From the cell containing the given text, extract its center point as (X, Y) coordinate. 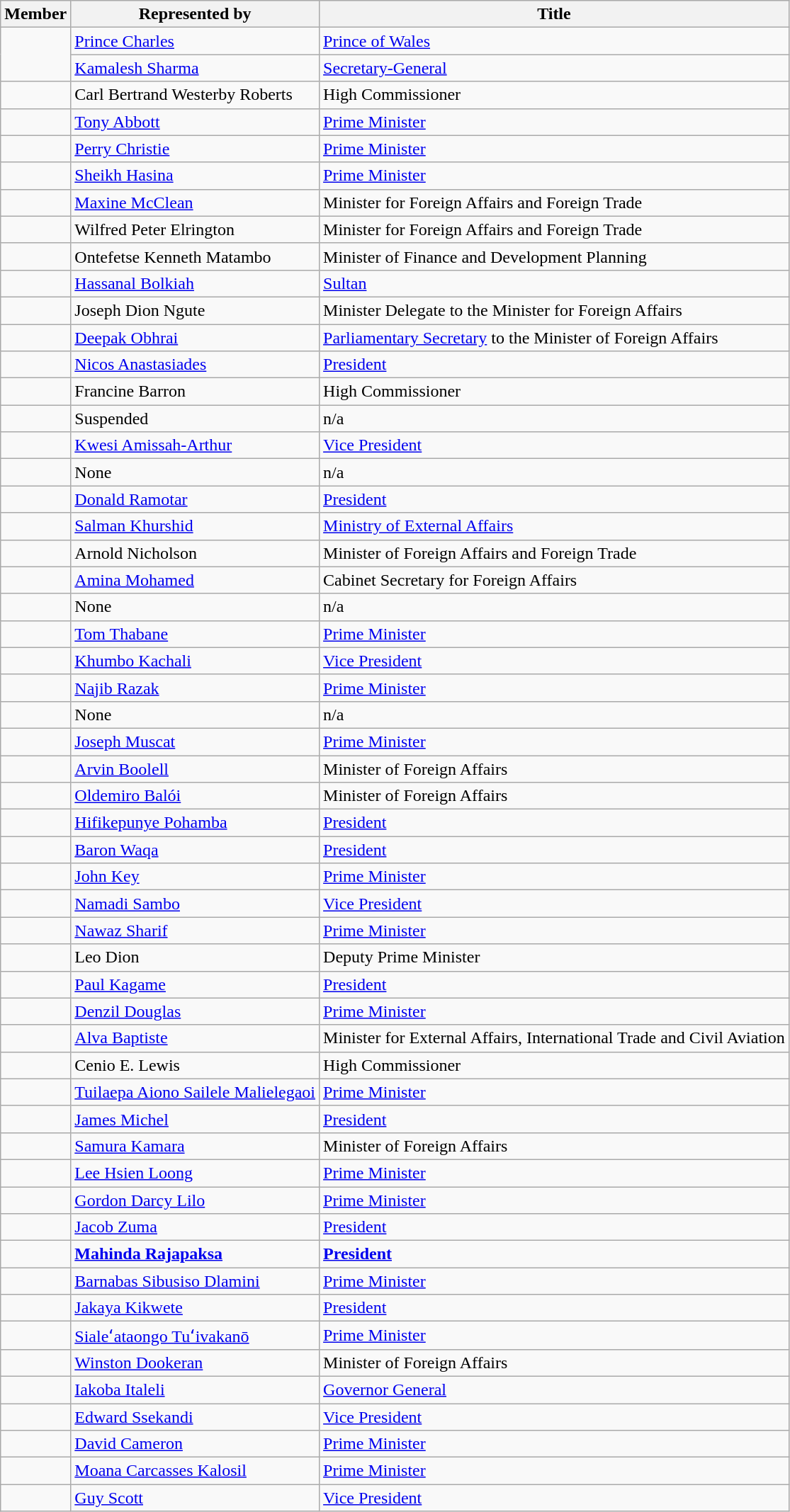
Maxine McClean (196, 203)
Baron Waqa (196, 850)
Arvin Boolell (196, 768)
Iakoba Italeli (196, 1389)
Suspended (196, 419)
Hifikepunye Pohamba (196, 823)
Sultan (554, 283)
Hassanal Bolkiah (196, 283)
Minister of Finance and Development Planning (554, 256)
Salman Khurshid (196, 526)
Arnold Nicholson (196, 553)
Barnabas Sibusiso Dlamini (196, 1281)
Prince Charles (196, 41)
Winston Dookeran (196, 1363)
Nawaz Sharif (196, 931)
Sheikh Hasina (196, 176)
Minister of Foreign Affairs and Foreign Trade (554, 553)
Amina Mohamed (196, 580)
Parliamentary Secretary to the Minister of Foreign Affairs (554, 338)
Cabinet Secretary for Foreign Affairs (554, 580)
Jakaya Kikwete (196, 1308)
Secretary-General (554, 68)
Gordon Darcy Lilo (196, 1200)
Moana Carcasses Kalosil (196, 1471)
Najib Razak (196, 688)
Joseph Muscat (196, 741)
John Key (196, 877)
Tony Abbott (196, 122)
Deputy Prime Minister (554, 957)
Mahinda Rajapaksa (196, 1254)
Alva Baptiste (196, 1038)
Denzil Douglas (196, 1011)
Jacob Zuma (196, 1227)
Carl Bertrand Westerby Roberts (196, 95)
Minister for External Affairs, International Trade and Civil Aviation (554, 1038)
Oldemiro Balói (196, 796)
Khumbo Kachali (196, 661)
Prince of Wales (554, 41)
James Michel (196, 1119)
Samura Kamara (196, 1146)
Member (35, 14)
Title (554, 14)
Minister Delegate to the Minister for Foreign Affairs (554, 310)
Ministry of External Affairs (554, 526)
Tuilaepa Aiono Sailele Malielegaoi (196, 1092)
Paul Kagame (196, 984)
Donald Ramotar (196, 499)
Joseph Dion Ngute (196, 310)
Kamalesh Sharma (196, 68)
Nicos Anastasiades (196, 365)
Ontefetse Kenneth Matambo (196, 256)
Lee Hsien Loong (196, 1173)
Deepak Obhrai (196, 338)
Wilfred Peter Elrington (196, 229)
David Cameron (196, 1444)
Sialeʻataongo Tuʻivakanō (196, 1336)
Kwesi Amissah-Arthur (196, 445)
Guy Scott (196, 1498)
Edward Ssekandi (196, 1417)
Governor General (554, 1389)
Cenio E. Lewis (196, 1065)
Represented by (196, 14)
Perry Christie (196, 149)
Tom Thabane (196, 634)
Leo Dion (196, 957)
Francine Barron (196, 392)
Namadi Sambo (196, 904)
